Search for the cell housing the specified text and yield its (X, Y) center coordinate. 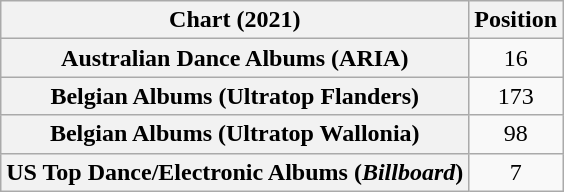
7 (516, 172)
173 (516, 96)
Belgian Albums (Ultratop Wallonia) (235, 134)
16 (516, 58)
Belgian Albums (Ultratop Flanders) (235, 96)
US Top Dance/Electronic Albums (Billboard) (235, 172)
Australian Dance Albums (ARIA) (235, 58)
98 (516, 134)
Position (516, 20)
Chart (2021) (235, 20)
